Locate the cell with the specified text and output its (x, y) center coordinate. 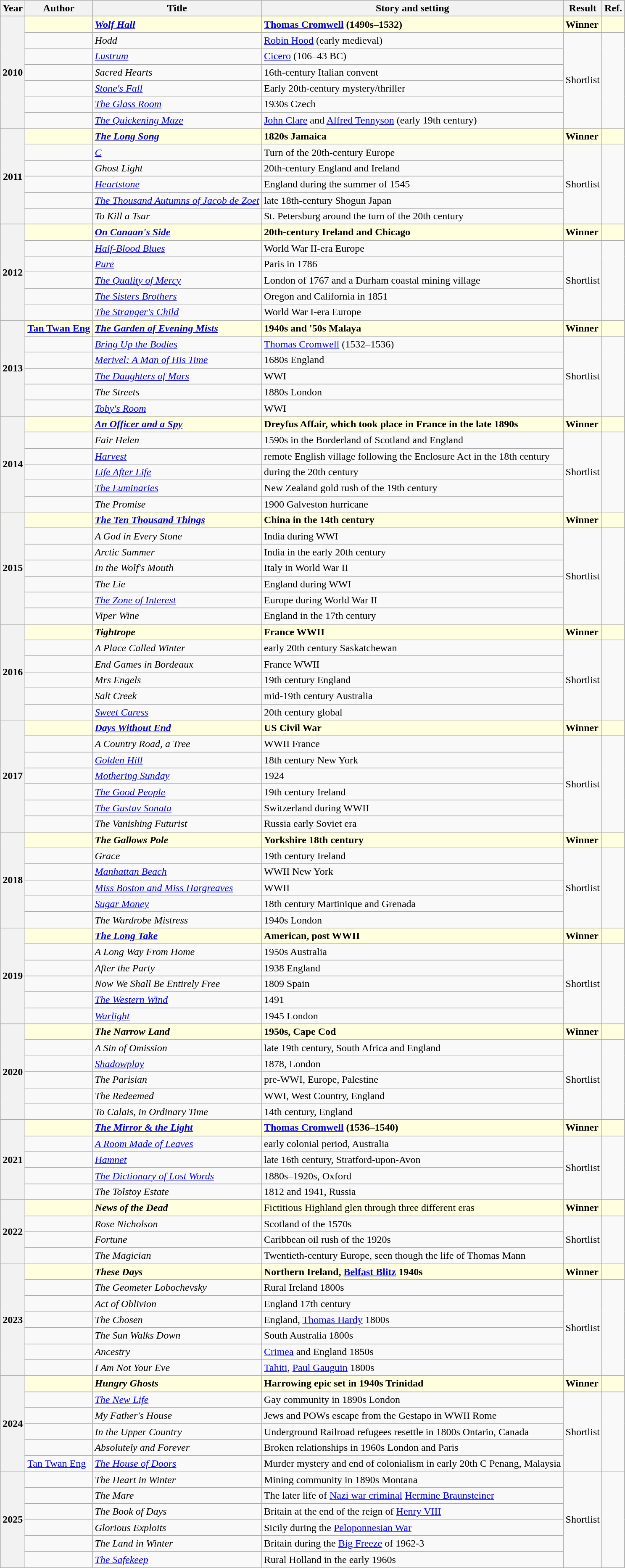
India in the early 20th century (412, 552)
The Redeemed (177, 1096)
Dreyfus Affair, which took place in France in the late 1890s (412, 424)
The New Life (177, 1400)
The Luminaries (177, 488)
WWI, West Country, England (412, 1096)
2010 (13, 72)
Story and setting (412, 8)
The Glass Room (177, 104)
The Thousand Autumns of Jacob de Zoet (177, 200)
The Dictionary of Lost Words (177, 1176)
Rural Holland in the early 1960s (412, 1560)
The Heart in Winter (177, 1479)
1809 Spain (412, 984)
A Long Way From Home (177, 952)
Result (583, 8)
1878, London (412, 1064)
On Canaan's Side (177, 232)
Fortune (177, 1240)
1940s and '50s Malaya (412, 328)
England during the summer of 1545 (412, 184)
To Calais, in Ordinary Time (177, 1112)
Viper Wine (177, 616)
Author (59, 8)
2014 (13, 464)
Sugar Money (177, 904)
South Australia 1800s (412, 1336)
early colonial period, Australia (412, 1144)
The Gustav Sonata (177, 808)
WWII France (412, 744)
London of 1767 and a Durham coastal mining village (412, 280)
US Civil War (412, 728)
The Land in Winter (177, 1544)
Harrowing epic set in 1940s Trinidad (412, 1384)
The Narrow Land (177, 1032)
Year (13, 8)
Mrs Engels (177, 680)
1491 (412, 1000)
Warlight (177, 1016)
Shadowplay (177, 1064)
Gay community in 1890s London (412, 1400)
The Vanishing Futurist (177, 824)
late 18th-century Shogun Japan (412, 200)
After the Party (177, 968)
Bring Up the Bodies (177, 344)
Half-Blood Blues (177, 248)
Golden Hill (177, 760)
The Safekeep (177, 1560)
Hamnet (177, 1160)
The Promise (177, 504)
England 17th century (412, 1304)
The Quickening Maze (177, 120)
1880s–1920s, Oxford (412, 1176)
WWII (412, 888)
Europe during World War II (412, 600)
16th-century Italian convent (412, 72)
A Country Road, a Tree (177, 744)
1940s London (412, 920)
Tahiti, Paul Gauguin 1800s (412, 1368)
Fictitious Highland glen through three different eras (412, 1208)
The Garden of Evening Mists (177, 328)
Thomas Cromwell (1536–1540) (412, 1128)
A Room Made of Leaves (177, 1144)
The Lie (177, 584)
Thomas Cromwell (1490s–1532) (412, 24)
1938 England (412, 968)
Fair Helen (177, 440)
The Zone of Interest (177, 600)
These Days (177, 1272)
Murder mystery and end of colonialism in early 20th C Penang, Malaysia (412, 1463)
Turn of the 20th-century Europe (412, 152)
My Father's House (177, 1415)
1924 (412, 776)
John Clare and Alfred Tennyson (early 19th century) (412, 120)
18th century New York (412, 760)
1820s Jamaica (412, 136)
Grace (177, 856)
Arctic Summer (177, 552)
Thomas Cromwell (1532–1536) (412, 344)
The Sun Walks Down (177, 1336)
2020 (13, 1072)
Miss Boston and Miss Hargreaves (177, 888)
Sicily during the Peloponnesian War (412, 1528)
The Stranger's Child (177, 312)
14th century, England (412, 1112)
Sweet Caress (177, 712)
Absolutely and Forever (177, 1447)
Harvest (177, 456)
1812 and 1941, Russia (412, 1192)
WWII New York (412, 872)
News of the Dead (177, 1208)
Mothering Sunday (177, 776)
I Am Not Your Eve (177, 1368)
World War II-era Europe (412, 248)
Title (177, 8)
remote English village following the Enclosure Act in the 18th century (412, 456)
1930s Czech (412, 104)
mid-19th century Australia (412, 696)
Hodd (177, 40)
Sacred Hearts (177, 72)
England in the 17th century (412, 616)
The Western Wind (177, 1000)
Tightrope (177, 632)
Glorious Exploits (177, 1528)
2013 (13, 368)
2022 (13, 1231)
Paris in 1786 (412, 264)
The Quality of Mercy (177, 280)
In the Wolf's Mouth (177, 568)
World War I-era Europe (412, 312)
The Geometer Lobochevsky (177, 1288)
The Good People (177, 792)
Wolf Hall (177, 24)
China in the 14th century (412, 520)
Britain during the Big Freeze of 1962-3 (412, 1544)
20th-century Ireland and Chicago (412, 232)
A Place Called Winter (177, 648)
Mining community in 1890s Montana (412, 1479)
St. Petersburg around the turn of the 20th century (412, 216)
Life After Life (177, 472)
England, Thomas Hardy 1800s (412, 1320)
Jews and POWs escape from the Gestapo in WWII Rome (412, 1415)
The Sisters Brothers (177, 296)
An Officer and a Spy (177, 424)
late 16th century, Stratford-upon-Avon (412, 1160)
The Mare (177, 1496)
Hungry Ghosts (177, 1384)
pre-WWI, Europe, Palestine (412, 1080)
The Gallows Pole (177, 840)
A God in Every Stone (177, 536)
In the Upper Country (177, 1431)
Ancestry (177, 1352)
Rural Ireland 1800s (412, 1288)
Ghost Light (177, 168)
2025 (13, 1519)
2018 (13, 880)
To Kill a Tsar (177, 216)
Northern Ireland, Belfast Blitz 1940s (412, 1272)
2021 (13, 1160)
The Long Take (177, 936)
The Chosen (177, 1320)
during the 20th century (412, 472)
Oregon and California in 1851 (412, 296)
Act of Oblivion (177, 1304)
The Streets (177, 392)
The Ten Thousand Things (177, 520)
New Zealand gold rush of the 19th century (412, 488)
Underground Railroad refugees resettle in 1800s Ontario, Canada (412, 1431)
Pure (177, 264)
The Wardrobe Mistress (177, 920)
Heartstone (177, 184)
2016 (13, 672)
England during WWI (412, 584)
Scotland of the 1570s (412, 1224)
20th century global (412, 712)
Broken relationships in 1960s London and Paris (412, 1447)
Ref. (613, 8)
The House of Doors (177, 1463)
End Games in Bordeaux (177, 664)
2017 (13, 776)
late 19th century, South Africa and England (412, 1048)
Stone's Fall (177, 88)
20th-century England and Ireland (412, 168)
The Magician (177, 1256)
Italy in World War II (412, 568)
Crimea and England 1850s (412, 1352)
1945 London (412, 1016)
1950s Australia (412, 952)
Merivel: A Man of His Time (177, 360)
2024 (13, 1423)
Switzerland during WWII (412, 808)
1950s, Cape Cod (412, 1032)
The Parisian (177, 1080)
2011 (13, 176)
Now We Shall Be Entirely Free (177, 984)
1900 Galveston hurricane (412, 504)
The Daughters of Mars (177, 376)
Twentieth-century Europe, seen though the life of Thomas Mann (412, 1256)
19th century England (412, 680)
Rose Nicholson (177, 1224)
2019 (13, 976)
Salt Creek (177, 696)
early 20th century Saskatchewan (412, 648)
The Long Song (177, 136)
1880s London (412, 392)
Caribbean oil rush of the 1920s (412, 1240)
2023 (13, 1320)
1680s England (412, 360)
The Mirror & the Light (177, 1128)
American, post WWII (412, 936)
2015 (13, 568)
The later life of Nazi war criminal Hermine Braunsteiner (412, 1496)
Yorkshire 18th century (412, 840)
2012 (13, 272)
Britain at the end of the reign of Henry VIII (412, 1512)
1590s in the Borderland of Scotland and England (412, 440)
Toby's Room (177, 408)
A Sin of Omission (177, 1048)
Cicero (106–43 BC) (412, 56)
Early 20th-century mystery/thriller (412, 88)
The Book of Days (177, 1512)
Russia early Soviet era (412, 824)
The Tolstoy Estate (177, 1192)
Days Without End (177, 728)
Manhattan Beach (177, 872)
Robin Hood (early medieval) (412, 40)
C (177, 152)
18th century Martinique and Grenada (412, 904)
India during WWI (412, 536)
Lustrum (177, 56)
